Detect which cell encompasses the target text, then output its [x, y] center coordinate. 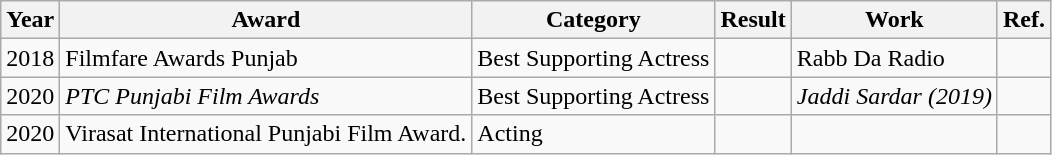
Acting [594, 134]
Result [753, 20]
Ref. [1024, 20]
Category [594, 20]
Rabb Da Radio [894, 58]
Jaddi Sardar (2019) [894, 96]
Virasat International Punjabi Film Award. [266, 134]
2018 [30, 58]
Year [30, 20]
Work [894, 20]
Filmfare Awards Punjab [266, 58]
Award [266, 20]
PTC Punjabi Film Awards [266, 96]
